Extract the (x, y) coordinate from the center of the cell holding the provided text.  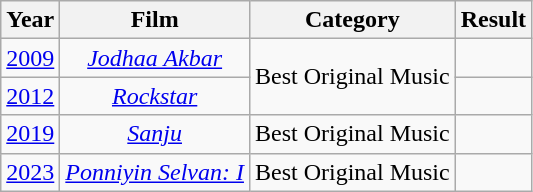
Jodhaa Akbar (155, 58)
Category (352, 20)
Sanju (155, 134)
Rockstar (155, 96)
2012 (30, 96)
2019 (30, 134)
2023 (30, 172)
Ponniyin Selvan: I (155, 172)
Year (30, 20)
Result (493, 20)
Film (155, 20)
2009 (30, 58)
